Identify which cell holds the provided text, then report its [X, Y] central coordinate. 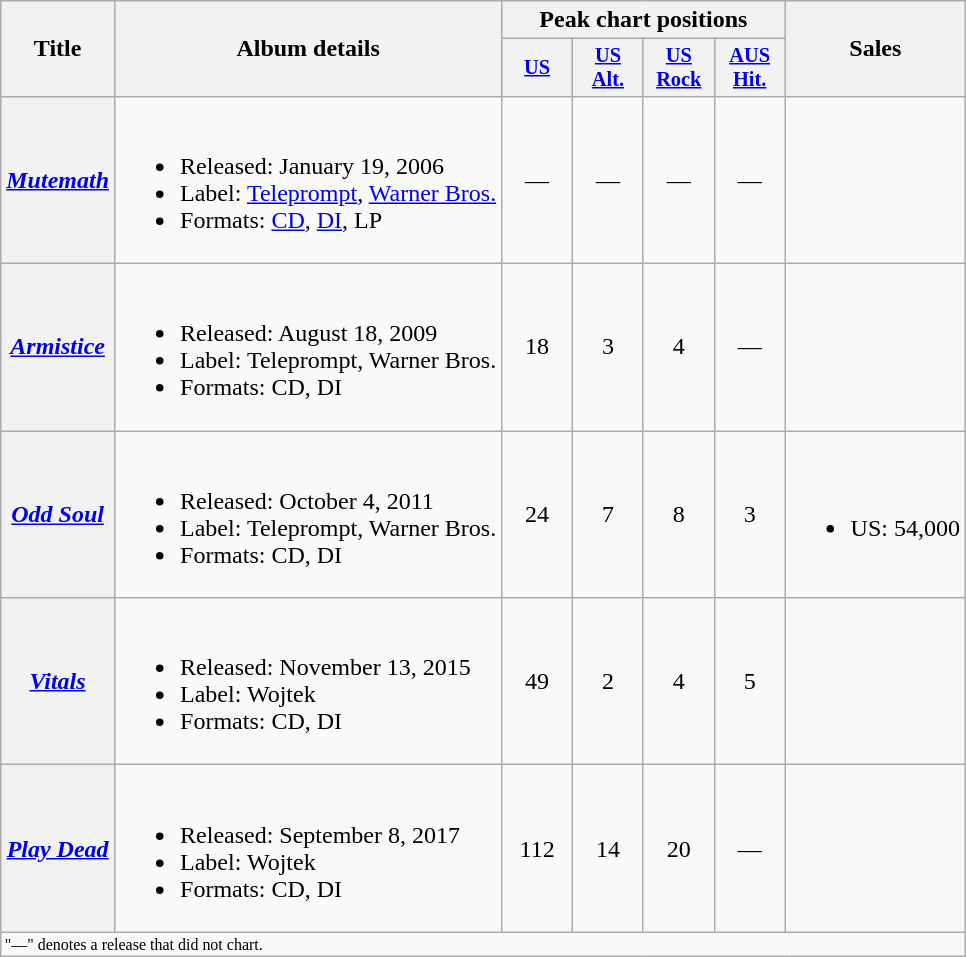
5 [750, 682]
112 [538, 848]
14 [608, 848]
18 [538, 348]
8 [678, 514]
Mutemath [58, 180]
Vitals [58, 682]
Title [58, 49]
"—" denotes a release that did not chart. [484, 944]
20 [678, 848]
Released: October 4, 2011Label: Teleprompt, Warner Bros.Formats: CD, DI [308, 514]
24 [538, 514]
Sales [875, 49]
Album details [308, 49]
Peak chart positions [644, 20]
Released: November 13, 2015Label: WojtekFormats: CD, DI [308, 682]
AUSHit. [750, 68]
Armistice [58, 348]
Released: September 8, 2017Label: WojtekFormats: CD, DI [308, 848]
US [538, 68]
US: 54,000 [875, 514]
7 [608, 514]
2 [608, 682]
USRock [678, 68]
Released: January 19, 2006Label: Teleprompt, Warner Bros.Formats: CD, DI, LP [308, 180]
49 [538, 682]
Released: August 18, 2009Label: Teleprompt, Warner Bros.Formats: CD, DI [308, 348]
Odd Soul [58, 514]
Play Dead [58, 848]
USAlt. [608, 68]
